Locate the cell with the specified text and output its [X, Y] center coordinate. 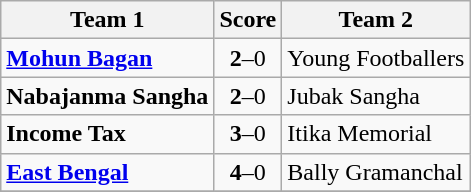
3–0 [248, 134]
East Bengal [108, 172]
Bally Gramanchal [376, 172]
4–0 [248, 172]
Team 1 [108, 20]
Itika Memorial [376, 134]
Nabajanma Sangha [108, 96]
Young Footballers [376, 58]
Score [248, 20]
Mohun Bagan [108, 58]
Income Tax [108, 134]
Team 2 [376, 20]
Jubak Sangha [376, 96]
